Search for the cell housing the specified text and yield its [X, Y] center coordinate. 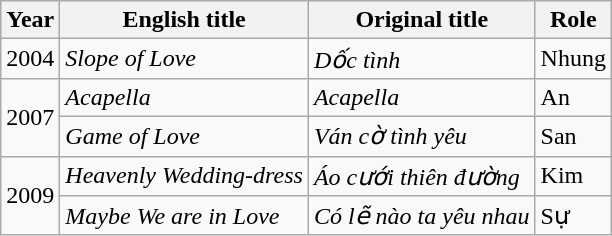
Heavenly Wedding-dress [184, 176]
Year [30, 20]
Áo cưới thiên đường [422, 176]
Maybe We are in Love [184, 216]
2009 [30, 196]
Dốc tình [422, 59]
San [573, 136]
Kim [573, 176]
2007 [30, 117]
Có lẽ nào ta yêu nhau [422, 216]
English title [184, 20]
Slope of Love [184, 59]
Nhung [573, 59]
Sự [573, 216]
Game of Love [184, 136]
Role [573, 20]
2004 [30, 59]
Ván cờ tình yêu [422, 136]
An [573, 97]
Original title [422, 20]
